From the cell containing the given text, extract its center point as [X, Y] coordinate. 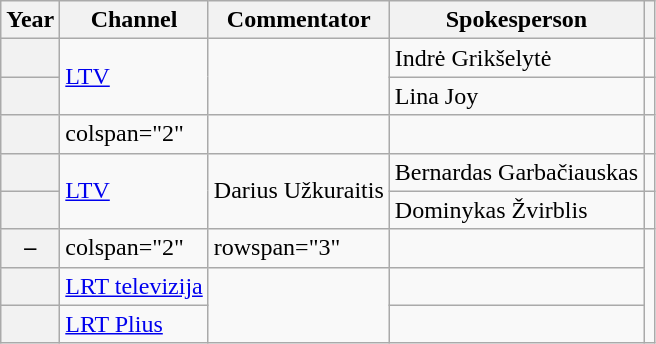
Spokesperson [516, 20]
– [30, 248]
Channel [134, 20]
Year [30, 20]
Lina Joy [516, 96]
LRT televizija [134, 286]
Indrė Grikšelytė [516, 58]
Bernardas Garbačiauskas [516, 172]
Dominykas Žvirblis [516, 210]
LRT Plius [134, 324]
Darius Užkuraitis [298, 191]
Commentator [298, 20]
rowspan="3" [298, 248]
